Provide the (X, Y) coordinate of the cell's center where the given text is located.  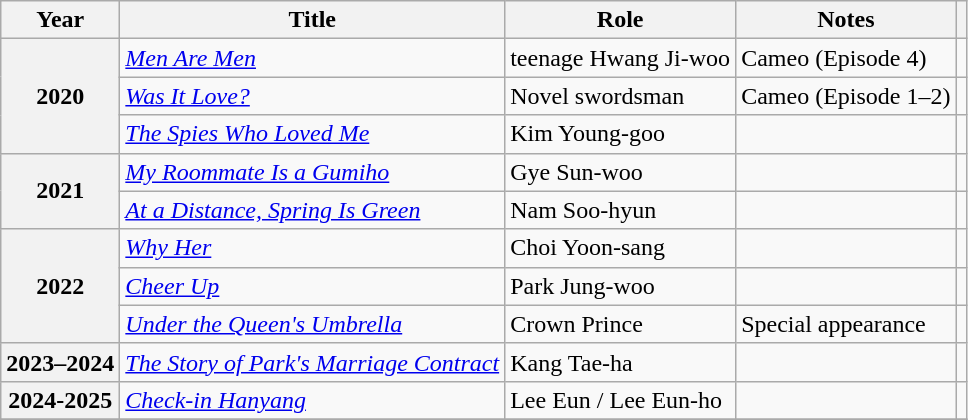
teenage Hwang Ji-woo (620, 58)
Check-in Hanyang (312, 400)
Cameo (Episode 1–2) (846, 96)
Kang Tae-ha (620, 362)
2020 (60, 96)
Kim Young-goo (620, 134)
Under the Queen's Umbrella (312, 324)
The Spies Who Loved Me (312, 134)
Novel swordsman (620, 96)
Why Her (312, 248)
The Story of Park's Marriage Contract (312, 362)
Role (620, 20)
Year (60, 20)
2024-2025 (60, 400)
At a Distance, Spring Is Green (312, 210)
Gye Sun-woo (620, 172)
Notes (846, 20)
Lee Eun / Lee Eun-ho (620, 400)
Cheer Up (312, 286)
Was It Love? (312, 96)
2021 (60, 191)
Special appearance (846, 324)
2022 (60, 286)
Men Are Men (312, 58)
Choi Yoon-sang (620, 248)
Nam Soo-hyun (620, 210)
Cameo (Episode 4) (846, 58)
2023–2024 (60, 362)
Title (312, 20)
My Roommate Is a Gumiho (312, 172)
Park Jung-woo (620, 286)
Crown Prince (620, 324)
